Determine the [X, Y] coordinate at the center of the cell enclosing the given text.  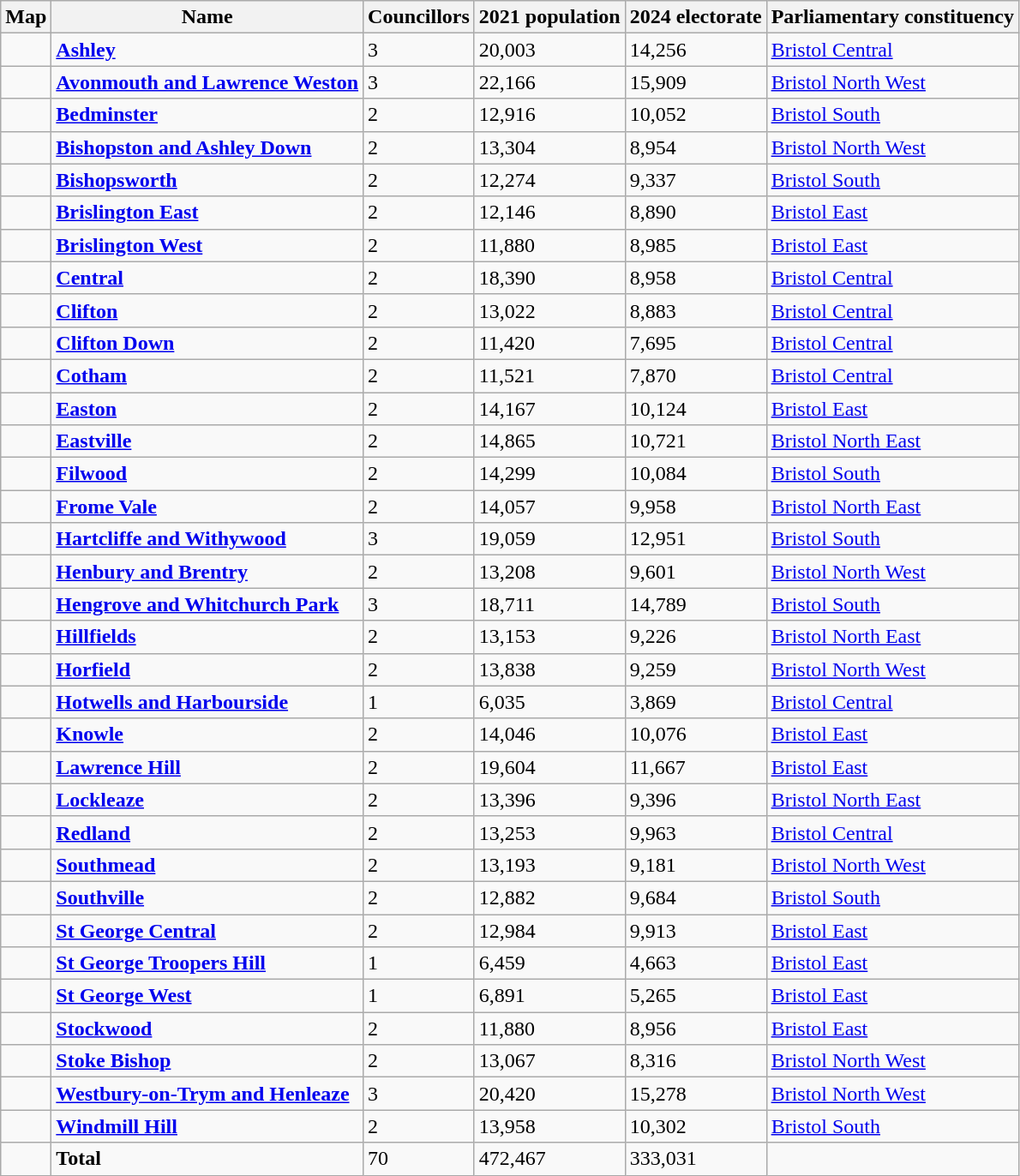
Horfield [207, 669]
11,521 [549, 375]
2024 electorate [696, 17]
13,022 [549, 310]
5,265 [696, 996]
Hartcliffe and Withywood [207, 539]
13,153 [549, 637]
12,984 [549, 930]
Hillfields [207, 637]
St George Central [207, 930]
St George Troopers Hill [207, 963]
12,916 [549, 115]
22,166 [549, 82]
8,954 [696, 147]
Brislington East [207, 213]
13,396 [549, 800]
Bishopston and Ashley Down [207, 147]
9,963 [696, 832]
6,459 [549, 963]
472,467 [549, 1159]
14,789 [696, 604]
Frome Vale [207, 507]
8,316 [696, 1061]
14,046 [549, 735]
Stockwood [207, 1029]
St George West [207, 996]
13,208 [549, 572]
Total [207, 1159]
14,256 [696, 50]
Councillors [419, 17]
13,253 [549, 832]
10,302 [696, 1126]
Name [207, 17]
Clifton Down [207, 343]
10,052 [696, 115]
Easton [207, 409]
20,003 [549, 50]
Southville [207, 897]
70 [419, 1159]
Redland [207, 832]
Brislington West [207, 245]
6,891 [549, 996]
14,865 [549, 441]
333,031 [696, 1159]
12,882 [549, 897]
Lawrence Hill [207, 767]
Central [207, 278]
15,278 [696, 1094]
Windmill Hill [207, 1126]
9,181 [696, 865]
14,167 [549, 409]
11,420 [549, 343]
Avonmouth and Lawrence Weston [207, 82]
19,059 [549, 539]
13,193 [549, 865]
6,035 [549, 702]
10,084 [696, 474]
12,146 [549, 213]
8,958 [696, 278]
8,985 [696, 245]
13,304 [549, 147]
13,958 [549, 1126]
4,663 [696, 963]
Henbury and Brentry [207, 572]
Ashley [207, 50]
Stoke Bishop [207, 1061]
8,956 [696, 1029]
9,337 [696, 180]
10,124 [696, 409]
Bedminster [207, 115]
Hengrove and Whitchurch Park [207, 604]
14,057 [549, 507]
8,883 [696, 310]
Clifton [207, 310]
Cotham [207, 375]
9,684 [696, 897]
9,958 [696, 507]
Hotwells and Harbourside [207, 702]
7,695 [696, 343]
13,067 [549, 1061]
9,259 [696, 669]
14,299 [549, 474]
Lockleaze [207, 800]
12,274 [549, 180]
Map [26, 17]
Bishopsworth [207, 180]
9,601 [696, 572]
19,604 [549, 767]
7,870 [696, 375]
20,420 [549, 1094]
10,076 [696, 735]
18,711 [549, 604]
18,390 [549, 278]
11,667 [696, 767]
Eastville [207, 441]
Southmead [207, 865]
Westbury-on-Trym and Henleaze [207, 1094]
13,838 [549, 669]
8,890 [696, 213]
15,909 [696, 82]
9,396 [696, 800]
Filwood [207, 474]
12,951 [696, 539]
9,913 [696, 930]
9,226 [696, 637]
Knowle [207, 735]
Parliamentary constituency [892, 17]
3,869 [696, 702]
10,721 [696, 441]
2021 population [549, 17]
